For the text-containing cell, return its midpoint in (x, y) coordinate format. 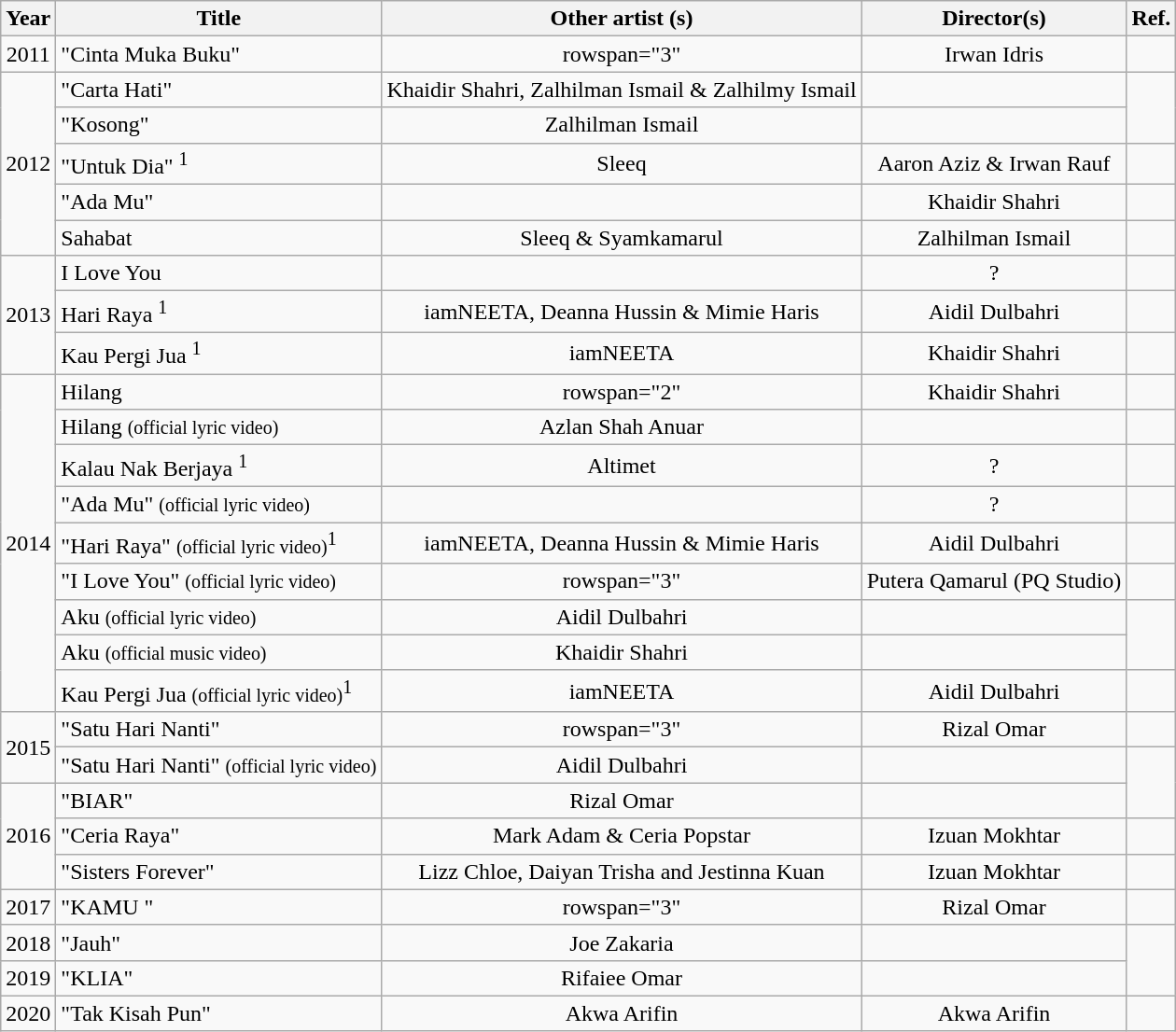
Title (218, 19)
2018 (28, 942)
2020 (28, 1013)
Irwan Idris (994, 54)
Khaidir Shahri, Zalhilman Ismail & Zalhilmy Ismail (622, 90)
"Hari Raya" (official lyric video)1 (218, 543)
Hilang (official lyric video) (218, 427)
Kau Pergi Jua 1 (218, 353)
Rifaiee Omar (622, 978)
Joe Zakaria (622, 942)
Hilang (218, 392)
rowspan="2" (622, 392)
"Ada Mu" (official lyric video) (218, 505)
2011 (28, 54)
"Satu Hari Nanti" (official lyric video) (218, 765)
"Jauh" (218, 942)
Sahabat (218, 238)
Director(s) (994, 19)
Sleeq & Syamkamarul (622, 238)
"I Love You" (official lyric video) (218, 581)
Aku (official music video) (218, 652)
Lizz Chloe, Daiyan Trisha and Jestinna Kuan (622, 872)
Azlan Shah Anuar (622, 427)
Altimet (622, 467)
"Carta Hati" (218, 90)
2013 (28, 315)
"Ceria Raya" (218, 836)
I Love You (218, 273)
"Tak Kisah Pun" (218, 1013)
Year (28, 19)
"BIAR" (218, 801)
"Cinta Muka Buku" (218, 54)
Aaron Aziz & Irwan Rauf (994, 164)
2019 (28, 978)
2015 (28, 747)
Putera Qamarul (PQ Studio) (994, 581)
"Satu Hari Nanti" (218, 730)
Aku (official lyric video) (218, 617)
2012 (28, 164)
2014 (28, 543)
2017 (28, 907)
"KAMU " (218, 907)
Sleeq (622, 164)
Hari Raya 1 (218, 312)
"Sisters Forever" (218, 872)
Kau Pergi Jua (official lyric video)1 (218, 690)
2016 (28, 836)
Ref. (1152, 19)
"Ada Mu" (218, 202)
"KLIA" (218, 978)
Other artist (s) (622, 19)
Mark Adam & Ceria Popstar (622, 836)
"Kosong" (218, 125)
Kalau Nak Berjaya 1 (218, 467)
"Untuk Dia" 1 (218, 164)
